Detect which cell encompasses the target text, then output its (X, Y) center coordinate. 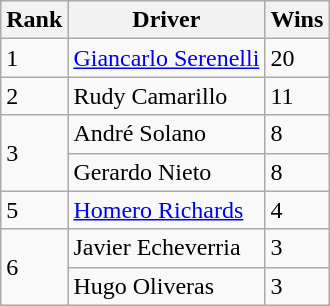
Driver (166, 20)
Rank (34, 20)
Rudy Camarillo (166, 96)
Javier Echeverria (166, 248)
Hugo Oliveras (166, 286)
11 (297, 96)
20 (297, 58)
6 (34, 267)
4 (297, 210)
André Solano (166, 134)
Wins (297, 20)
1 (34, 58)
Giancarlo Serenelli (166, 58)
Gerardo Nieto (166, 172)
Homero Richards (166, 210)
5 (34, 210)
2 (34, 96)
